Search for the cell housing the specified text and yield its (x, y) center coordinate. 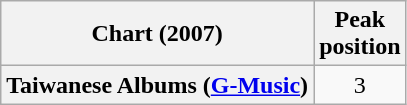
Chart (2007) (158, 34)
Taiwanese Albums (G-Music) (158, 85)
Peakposition (360, 34)
3 (360, 85)
